Identify which cell holds the provided text, then report its [X, Y] central coordinate. 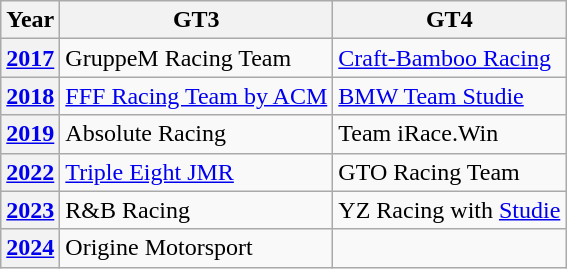
GruppeM Racing Team [196, 58]
2023 [30, 210]
YZ Racing with Studie [450, 210]
GTO Racing Team [450, 172]
GT4 [450, 20]
R&B Racing [196, 210]
2024 [30, 248]
Absolute Racing [196, 134]
2017 [30, 58]
FFF Racing Team by ACM [196, 96]
2019 [30, 134]
Craft-Bamboo Racing [450, 58]
BMW Team Studie [450, 96]
2022 [30, 172]
Triple Eight JMR [196, 172]
GT3 [196, 20]
2018 [30, 96]
Year [30, 20]
Team iRace.Win [450, 134]
Origine Motorsport [196, 248]
